From the cell containing the given text, extract its center point as [x, y] coordinate. 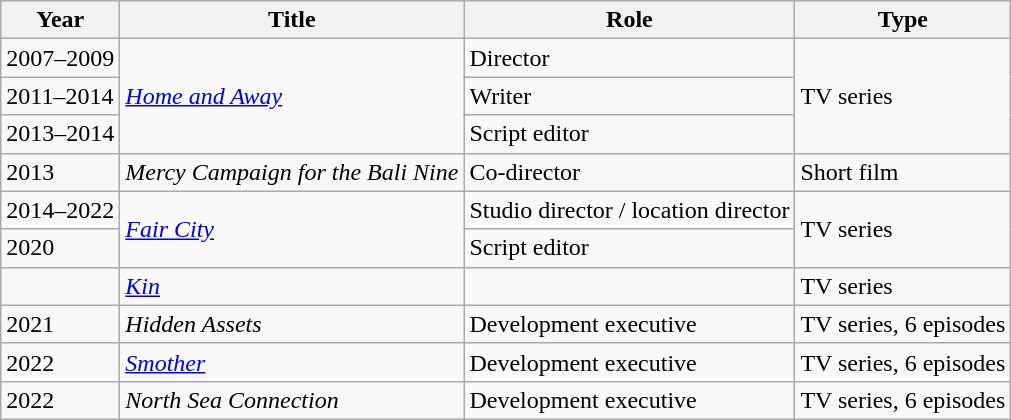
2011–2014 [60, 96]
Writer [630, 96]
Hidden Assets [292, 324]
2007–2009 [60, 58]
North Sea Connection [292, 400]
Kin [292, 286]
Smother [292, 362]
Mercy Campaign for the Bali Nine [292, 172]
Type [903, 20]
Role [630, 20]
2014–2022 [60, 210]
Director [630, 58]
Fair City [292, 229]
2013 [60, 172]
Title [292, 20]
2021 [60, 324]
2013–2014 [60, 134]
Short film [903, 172]
Co-director [630, 172]
2020 [60, 248]
Home and Away [292, 96]
Year [60, 20]
Studio director / location director [630, 210]
